Find where the given text appears and provide that cell's center as (x, y) coordinate. 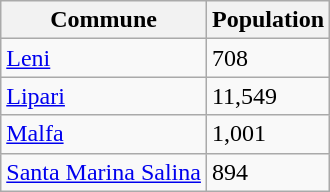
11,549 (268, 96)
Lipari (104, 96)
Commune (104, 20)
Leni (104, 58)
1,001 (268, 134)
708 (268, 58)
Santa Marina Salina (104, 172)
Malfa (104, 134)
Population (268, 20)
894 (268, 172)
